Output the (x, y) coordinate of the center of the cell containing the given text.  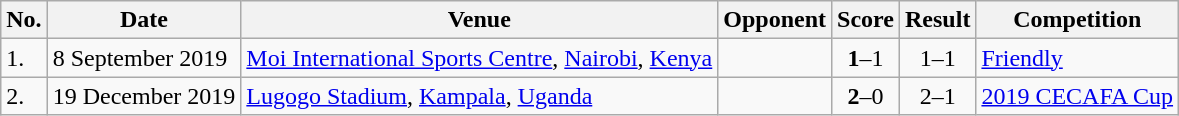
Score (866, 20)
19 December 2019 (144, 96)
2019 CECAFA Cup (1078, 96)
8 September 2019 (144, 58)
Date (144, 20)
No. (24, 20)
Moi International Sports Centre, Nairobi, Kenya (480, 58)
1. (24, 58)
Competition (1078, 20)
Friendly (1078, 58)
Venue (480, 20)
2–0 (866, 96)
2–1 (938, 96)
Opponent (775, 20)
Lugogo Stadium, Kampala, Uganda (480, 96)
2. (24, 96)
Result (938, 20)
